Pinpoint the cell where the given text exists, returning its (x, y) midpoint coordinate. 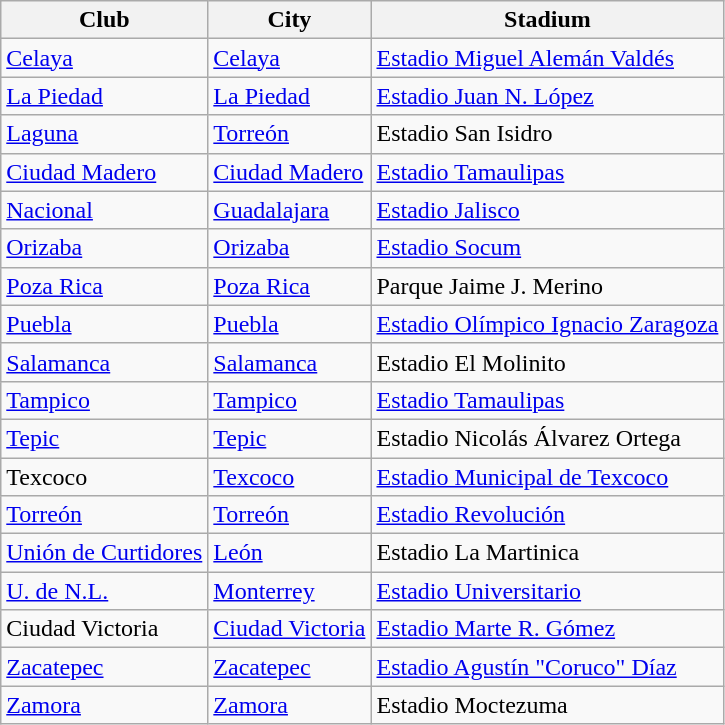
Club (104, 20)
Estadio Juan N. López (548, 96)
Estadio Socum (548, 248)
Estadio Moctezuma (548, 705)
Parque Jaime J. Merino (548, 286)
Estadio El Molinito (548, 362)
Estadio Agustín "Coruco" Díaz (548, 667)
Estadio Municipal de Texcoco (548, 477)
Estadio Miguel Alemán Valdés (548, 58)
Guadalajara (290, 210)
Unión de Curtidores (104, 553)
León (290, 553)
Estadio San Isidro (548, 134)
Estadio Olímpico Ignacio Zaragoza (548, 324)
Estadio Universitario (548, 591)
Estadio La Martinica (548, 553)
Nacional (104, 210)
Estadio Revolución (548, 515)
Estadio Marte R. Gómez (548, 629)
Stadium (548, 20)
Estadio Jalisco (548, 210)
Monterrey (290, 591)
Laguna (104, 134)
City (290, 20)
Estadio Nicolás Álvarez Ortega (548, 438)
U. de N.L. (104, 591)
